From the cell containing the given text, extract its center point as [X, Y] coordinate. 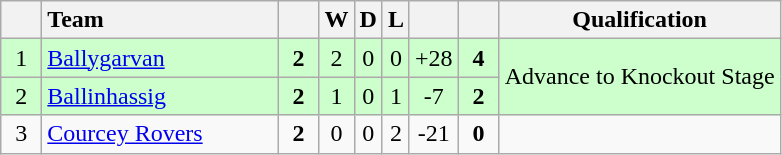
3 [22, 134]
4 [478, 58]
-7 [434, 96]
Courcey Rovers [160, 134]
Advance to Knockout Stage [640, 77]
Team [160, 20]
+28 [434, 58]
-21 [434, 134]
Ballygarvan [160, 58]
W [336, 20]
L [396, 20]
Qualification [640, 20]
Ballinhassig [160, 96]
D [368, 20]
